Return the (X, Y) coordinate for the center point of the cell that contains the specified text.  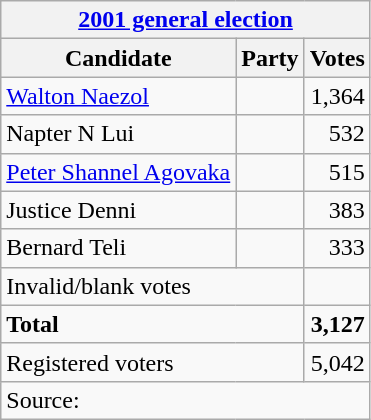
Total (152, 324)
Justice Denni (118, 210)
Napter N Lui (118, 134)
3,127 (337, 324)
Source: (186, 400)
Votes (337, 58)
515 (337, 172)
Registered voters (152, 362)
333 (337, 248)
Invalid/blank votes (152, 286)
Peter Shannel Agovaka (118, 172)
Candidate (118, 58)
5,042 (337, 362)
1,364 (337, 96)
Bernard Teli (118, 248)
2001 general election (186, 20)
Party (270, 58)
532 (337, 134)
Walton Naezol (118, 96)
383 (337, 210)
